Locate the cell with the specified text and output its (x, y) center coordinate. 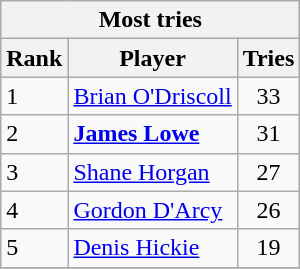
Denis Hickie (152, 248)
Tries (268, 58)
Brian O'Driscoll (152, 96)
Rank (34, 58)
26 (268, 210)
2 (34, 134)
Most tries (150, 20)
4 (34, 210)
27 (268, 172)
31 (268, 134)
19 (268, 248)
3 (34, 172)
5 (34, 248)
1 (34, 96)
James Lowe (152, 134)
Player (152, 58)
Shane Horgan (152, 172)
Gordon D'Arcy (152, 210)
33 (268, 96)
